Scan for the cell matching the given text and deliver its [X, Y] coordinate at center. 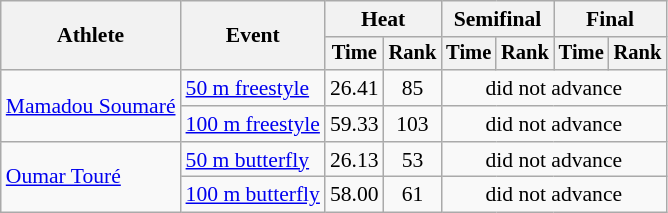
Mamadou Soumaré [91, 106]
103 [413, 124]
100 m butterfly [253, 195]
26.13 [354, 160]
Semifinal [497, 19]
53 [413, 160]
50 m butterfly [253, 160]
85 [413, 88]
Heat [383, 19]
Event [253, 36]
50 m freestyle [253, 88]
100 m freestyle [253, 124]
61 [413, 195]
Oumar Touré [91, 178]
26.41 [354, 88]
58.00 [354, 195]
59.33 [354, 124]
Athlete [91, 36]
Final [610, 19]
